Return (x, y) of the center of cell containing provided text 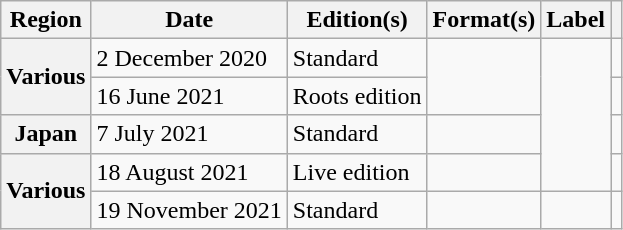
2 December 2020 (189, 58)
Region (46, 20)
7 July 2021 (189, 134)
Label (576, 20)
Format(s) (484, 20)
Date (189, 20)
Edition(s) (357, 20)
Live edition (357, 172)
Roots edition (357, 96)
Japan (46, 134)
16 June 2021 (189, 96)
18 August 2021 (189, 172)
19 November 2021 (189, 210)
